Find where the given text appears and provide that cell's center as [X, Y] coordinate. 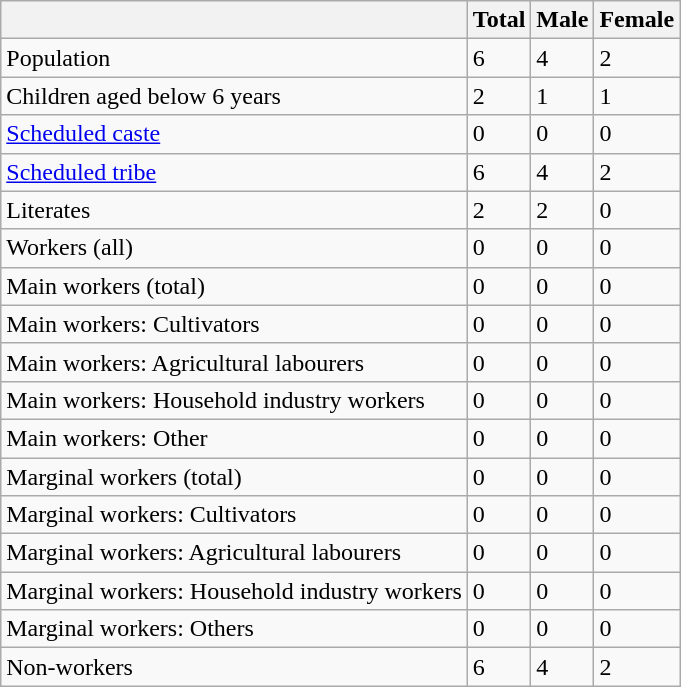
Female [637, 20]
Scheduled caste [234, 134]
Total [499, 20]
Population [234, 58]
Main workers: Agricultural labourers [234, 362]
Marginal workers: Agricultural labourers [234, 553]
Main workers (total) [234, 286]
Literates [234, 210]
Male [562, 20]
Scheduled tribe [234, 172]
Marginal workers: Others [234, 629]
Marginal workers: Household industry workers [234, 591]
Children aged below 6 years [234, 96]
Main workers: Other [234, 438]
Main workers: Household industry workers [234, 400]
Marginal workers: Cultivators [234, 515]
Workers (all) [234, 248]
Marginal workers (total) [234, 477]
Non-workers [234, 667]
Main workers: Cultivators [234, 324]
